Determine the [x, y] coordinate at the center of the cell enclosing the given text.  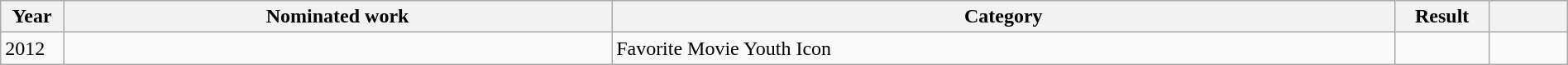
Favorite Movie Youth Icon [1004, 48]
Category [1004, 17]
Nominated work [337, 17]
Result [1442, 17]
Year [32, 17]
2012 [32, 48]
